Find where the given text appears and provide that cell's center as (X, Y) coordinate. 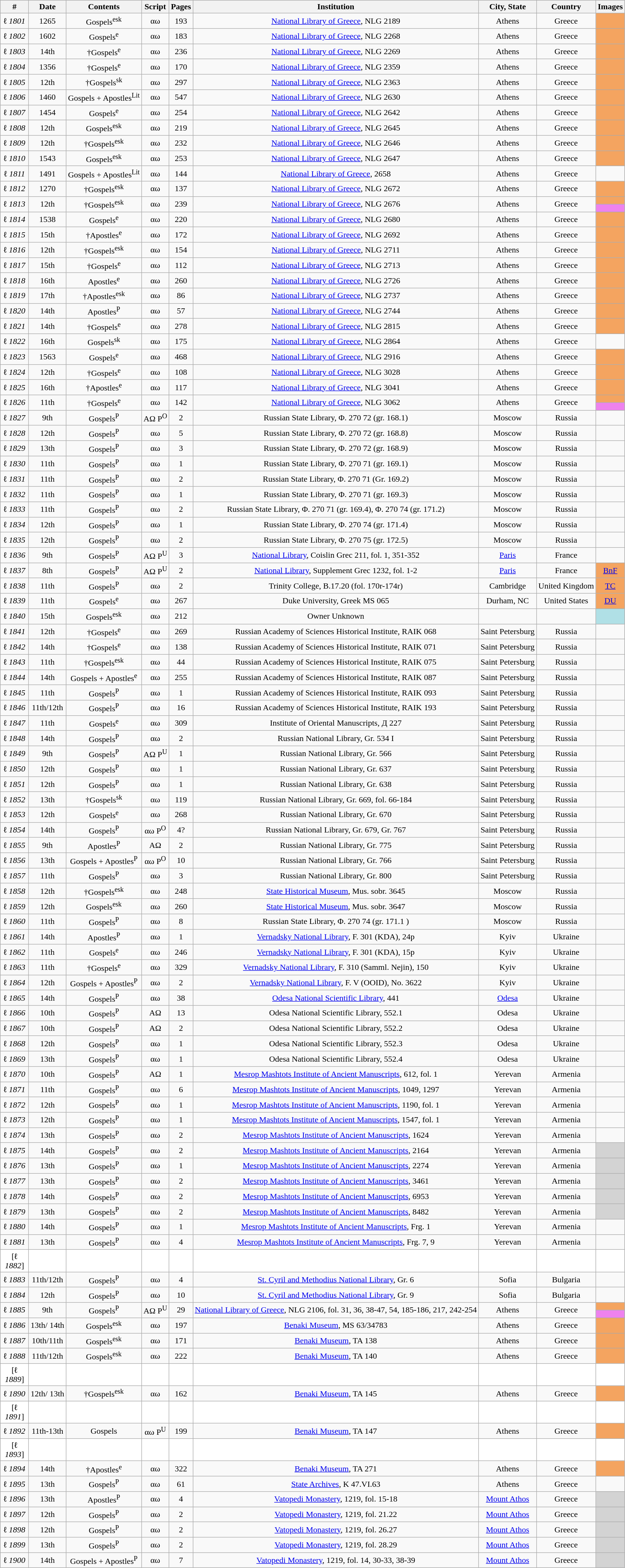
309 (181, 723)
National Library of Greece, NLG 2647 (336, 158)
ℓ 1885 (14, 1310)
Mesrop Mashtots Institute of Ancient Manuscripts, 8482 (336, 1211)
ℓ 1836 (14, 555)
National Library of Greece, NLG 2864 (336, 341)
ℓ 1861 (14, 937)
Russian Academy of Sciences Historical Institute, RAIK 093 (336, 693)
16 (181, 708)
ℓ 1852 (14, 800)
United Kingdom (566, 586)
1270 (47, 189)
Benaki Museum, TA 145 (336, 1394)
National Library of Greece, NLG 2737 (336, 296)
ℓ 1853 (14, 815)
Russian Academy of Sciences Historical Institute, RAIK 087 (336, 678)
8 (181, 922)
ℓ 1840 (14, 616)
National Library of Greece, NLG 2726 (336, 280)
State Archives, K 47.VI.63 (336, 1484)
ℓ 1868 (14, 1044)
ℓ 1818 (14, 280)
Gospelssk (104, 341)
239 (181, 204)
Russian Academy of Sciences Historical Institute, RAIK 075 (336, 662)
ℓ 1871 (14, 1089)
ℓ 1833 (14, 510)
[ℓ 1882] (14, 1261)
ℓ 1897 (14, 1514)
ℓ 1872 (14, 1104)
199 (181, 1431)
Vernadsky National Library, F. 301 (KDA), 24p (336, 937)
236 (181, 51)
Russian State Library, Φ. 270 71 (gr. 169.1) (336, 464)
Owner Unknown (336, 616)
National Library of Greece, NLG 2642 (336, 112)
Vatopedi Monastery, 1219, fol. 15-18 (336, 1499)
ℓ 1804 (14, 66)
Russian State Library, Φ. 270 72 (gr. 168.1) (336, 418)
ℓ 1806 (14, 97)
ℓ 1878 (14, 1196)
ℓ 1890 (14, 1394)
ℓ 1838 (14, 586)
219 (181, 128)
212 (181, 616)
Mesrop Mashtots Institute of Ancient Manuscripts, 2164 (336, 1150)
ℓ 1860 (14, 922)
220 (181, 219)
ℓ 1881 (14, 1242)
6 (181, 1089)
[ℓ 1891] (14, 1412)
Contents (104, 7)
Russian National Library, Gr. 669, fol. 66-184 (336, 800)
# (14, 7)
ℓ 1803 (14, 51)
ℓ 1801 (14, 21)
Benaki Museum, TA 147 (336, 1431)
αω PU (155, 1431)
ℓ 1826 (14, 403)
13 (181, 1013)
8th (47, 571)
108 (181, 372)
ℓ 1845 (14, 693)
Mesrop Mashtots Institute of Ancient Manuscripts, 1190, fol. 1 (336, 1104)
193 (181, 21)
Benaki Museum, TA 140 (336, 1356)
ℓ 1823 (14, 357)
Mesrop Mashtots Institute of Ancient Manuscripts, Frg. 7, 9 (336, 1242)
Mesrop Mashtots Institute of Ancient Manuscripts, 612, fol. 1 (336, 1074)
National Library of Greece, NLG 2916 (336, 357)
National Library of Greece, NLG 2630 (336, 97)
ℓ 1817 (14, 265)
ℓ 1859 (14, 906)
10th/11th (47, 1341)
National Library of Greece, NLG 2189 (336, 21)
ℓ 1858 (14, 891)
ℓ 1892 (14, 1431)
Durham, NC (507, 601)
Mesrop Mashtots Institute of Ancient Manuscripts, 2274 (336, 1165)
ΑΩ PO (155, 418)
National Library of Greece, NLG 2645 (336, 128)
Russian National Library, Gr. 800 (336, 876)
ℓ 1863 (14, 967)
Russian National Library, Gr. 679, Gr. 767 (336, 830)
86 (181, 296)
154 (181, 250)
Vatopedi Monastery, 1219, fol. 14, 30-33, 38-39 (336, 1560)
ℓ 1849 (14, 754)
ℓ 1895 (14, 1484)
ℓ 1877 (14, 1181)
11th-13th (47, 1431)
ℓ 1815 (14, 235)
112 (181, 265)
248 (181, 891)
468 (181, 357)
United States (566, 601)
National Library, Supplement Grec 1232, fol. 1-2 (336, 571)
Mesrop Mashtots Institute of Ancient Manuscripts, 1624 (336, 1135)
ℓ 1856 (14, 861)
ℓ 1876 (14, 1165)
1491 (47, 173)
Benaki Museum, TA 271 (336, 1468)
Mesrop Mashtots Institute of Ancient Manuscripts, 1049, 1297 (336, 1089)
Russian National Library, Gr. 534 I (336, 739)
ℓ 1824 (14, 372)
172 (181, 235)
170 (181, 66)
Russian National Library, Gr. 637 (336, 769)
ℓ 1839 (14, 601)
St. Cyril and Methodius National Library, Gr. 9 (336, 1295)
National Library of Greece, NLG 2106, fol. 31, 36, 38-47, 54, 185-186, 217, 242-254 (336, 1310)
7 (181, 1560)
ℓ 1884 (14, 1295)
144 (181, 173)
ℓ 1807 (14, 112)
ℓ 1848 (14, 739)
ℓ 1843 (14, 662)
Institute of Oriental Manuscripts, Д 227 (336, 723)
Country (566, 7)
ℓ 1887 (14, 1341)
ℓ 1886 (14, 1325)
1454 (47, 112)
117 (181, 387)
255 (181, 678)
ℓ 1841 (14, 632)
ℓ 1898 (14, 1530)
National Library of Greece, NLG 3028 (336, 372)
Vernadsky National Library, F. V (OOID), No. 3622 (336, 983)
267 (181, 601)
ℓ 1900 (14, 1560)
ℓ 1879 (14, 1211)
Gospels + Apostlese (104, 678)
National Library of Greece, NLG 2680 (336, 219)
ℓ 1855 (14, 845)
142 (181, 403)
138 (181, 647)
Russian State Library, Φ. 270 72 (gr. 168.8) (336, 433)
TC (610, 586)
Vatopedi Monastery, 1219, fol. 28.29 (336, 1545)
Odesa National Scientific Library, 552.2 (336, 1028)
ℓ 1827 (14, 418)
†Apostlesesk (104, 296)
National Library of Greece, NLG 2269 (336, 51)
ℓ 1810 (14, 158)
171 (181, 1341)
ℓ 1825 (14, 387)
Vernadsky National Library, F. 310 (Samml. Nejin), 150 (336, 967)
ℓ 1832 (14, 494)
National Library of Greece, NLG 3041 (336, 387)
Odesa National Scientific Library, 552.4 (336, 1059)
ℓ 1805 (14, 82)
1460 (47, 97)
State Historical Museum, Mus. sobr. 3645 (336, 891)
Russian Academy of Sciences Historical Institute, RAIK 071 (336, 647)
National Library of Greece, NLG 2363 (336, 82)
ℓ 1837 (14, 571)
ℓ 1834 (14, 525)
BnF (610, 571)
Gospels (104, 1431)
ℓ 1862 (14, 952)
National Library, Coislin Grec 211, fol. 1, 351-352 (336, 555)
[ℓ 1889] (14, 1374)
ℓ 1873 (14, 1120)
ℓ 1808 (14, 128)
ℓ 1854 (14, 830)
Russian National Library, Gr. 566 (336, 754)
Mesrop Mashtots Institute of Ancient Manuscripts, Frg. 1 (336, 1227)
Vernadsky National Library, F. 301 (KDA), 15p (336, 952)
38 (181, 998)
Russian State Library, Φ. 270 72 (gr. 168.9) (336, 448)
278 (181, 326)
Vatopedi Monastery, 1219, fol. 21.22 (336, 1514)
1563 (47, 357)
Benaki Museum, MS 63/34783 (336, 1325)
547 (181, 97)
Institution (336, 7)
183 (181, 36)
St. Cyril and Methodius National Library, Gr. 6 (336, 1280)
National Library of Greece, NLG 2646 (336, 143)
ℓ 1846 (14, 708)
ℓ 1820 (14, 311)
329 (181, 967)
ℓ 1883 (14, 1280)
DU (610, 601)
ℓ 1850 (14, 769)
National Library of Greece, NLG 2713 (336, 265)
Trinity College, B.17.20 (fol. 170r-174r) (336, 586)
ℓ 1829 (14, 448)
ℓ 1874 (14, 1135)
Odesa National Scientific Library, 552.1 (336, 1013)
Date (47, 7)
1602 (47, 36)
17th (47, 296)
222 (181, 1356)
Russian State Library, Φ. 270 75 (gr. 172.5) (336, 540)
29 (181, 1310)
61 (181, 1484)
Russian National Library, Gr. 775 (336, 845)
ℓ 1814 (14, 219)
12th/ 13th (47, 1394)
268 (181, 815)
ℓ 1864 (14, 983)
City, State (507, 7)
ℓ 1819 (14, 296)
Russian National Library, Gr. 670 (336, 815)
[ℓ 1893] (14, 1450)
322 (181, 1468)
State Historical Museum, Mus. sobr. 3647 (336, 906)
ℓ 1851 (14, 785)
Mesrop Mashtots Institute of Ancient Manuscripts, 1547, fol. 1 (336, 1120)
ℓ 1809 (14, 143)
National Library of Greece, NLG 2672 (336, 189)
ℓ 1875 (14, 1150)
National Library of Greece, NLG 3062 (336, 403)
297 (181, 82)
Odesa National Scientific Library, 441 (336, 998)
197 (181, 1325)
Pages (181, 7)
National Library of Greece, NLG 2711 (336, 250)
National Library of Greece, NLG 2815 (336, 326)
254 (181, 112)
ℓ 1830 (14, 464)
ℓ 1844 (14, 678)
Script (155, 7)
1538 (47, 219)
ℓ 1828 (14, 433)
National Library of Greece, NLG 2676 (336, 204)
ℓ 1880 (14, 1227)
ℓ 1816 (14, 250)
ℓ 1835 (14, 540)
Apostlese (104, 280)
ℓ 1847 (14, 723)
Images (610, 7)
5 (181, 433)
ℓ 1899 (14, 1545)
13th/ 14th (47, 1325)
National Library of Greece, NLG 2359 (336, 66)
National Library of Greece, NLG 2744 (336, 311)
ℓ 1802 (14, 36)
National Library of Greece, 2658 (336, 173)
ℓ 1896 (14, 1499)
Russian Academy of Sciences Historical Institute, RAIK 068 (336, 632)
269 (181, 632)
National Library of Greece, NLG 2692 (336, 235)
ℓ 1811 (14, 173)
ℓ 1813 (14, 204)
1543 (47, 158)
Russian State Library, Φ. 270 71 (Gr. 169.2) (336, 479)
57 (181, 311)
ℓ 1842 (14, 647)
Cambridge (507, 586)
162 (181, 1394)
1265 (47, 21)
1356 (47, 66)
ℓ 1894 (14, 1468)
Russian National Library, Gr. 766 (336, 861)
ℓ 1869 (14, 1059)
ℓ 1822 (14, 341)
Russian Academy of Sciences Historical Institute, RAIK 193 (336, 708)
Russian State Library, Φ. 270 71 (gr. 169.4), Φ. 270 74 (gr. 171.2) (336, 510)
175 (181, 341)
Russian State Library, Φ. 270 71 (gr. 169.3) (336, 494)
Benaki Museum, TA 138 (336, 1341)
253 (181, 158)
ℓ 1821 (14, 326)
ℓ 1831 (14, 479)
ℓ 1812 (14, 189)
4? (181, 830)
Duke University, Greek MS 065 (336, 601)
Vatopedi Monastery, 1219, fol. 26.27 (336, 1530)
Russian State Library, Φ. 270 74 (gr. 171.4) (336, 525)
Russian National Library, Gr. 638 (336, 785)
44 (181, 662)
246 (181, 952)
Odesa National Scientific Library, 552.3 (336, 1044)
National Library of Greece, NLG 2268 (336, 36)
Mesrop Mashtots Institute of Ancient Manuscripts, 3461 (336, 1181)
232 (181, 143)
ℓ 1867 (14, 1028)
ℓ 1888 (14, 1356)
119 (181, 800)
ℓ 1870 (14, 1074)
ℓ 1857 (14, 876)
137 (181, 189)
Russian State Library, Φ. 270 74 (gr. 171.1 ) (336, 922)
ℓ 1865 (14, 998)
Mesrop Mashtots Institute of Ancient Manuscripts, 6953 (336, 1196)
ℓ 1866 (14, 1013)
